Return the (X, Y) coordinate for the center point of the cell that contains the specified text.  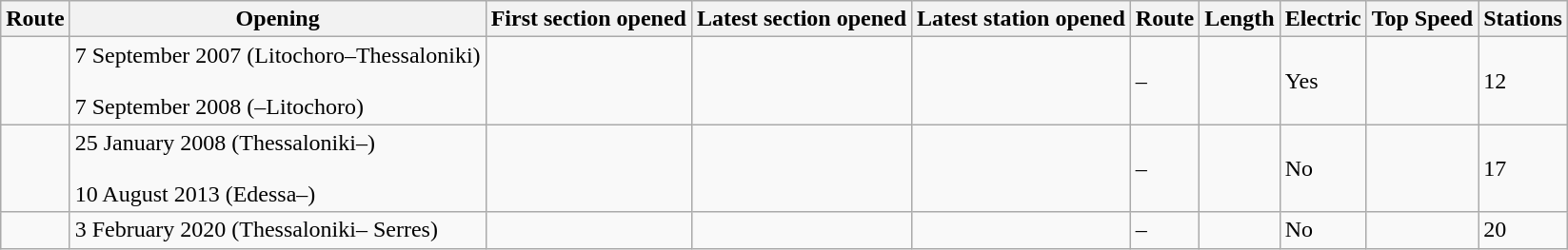
Opening (278, 19)
Latest section opened (802, 19)
7 September 2007 (Litochoro–Thessaloniki)7 September 2008 (–Litochoro) (278, 81)
First section opened (588, 19)
12 (1523, 81)
Electric (1323, 19)
25 January 2008 (Thessaloniki–)10 August 2013 (Edessa–) (278, 168)
Top Speed (1422, 19)
3 February 2020 (Thessaloniki– Serres) (278, 230)
Latest station opened (1022, 19)
17 (1523, 168)
Length (1240, 19)
Stations (1523, 19)
Yes (1323, 81)
20 (1523, 230)
